Output the [X, Y] coordinate of the center of the cell containing the given text.  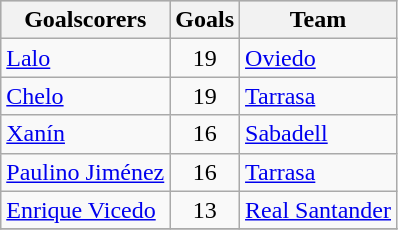
Xanín [86, 134]
Paulino Jiménez [86, 172]
Goals [205, 20]
Lalo [86, 58]
Enrique Vicedo [86, 210]
Real Santander [318, 210]
Goalscorers [86, 20]
Chelo [86, 96]
Team [318, 20]
Sabadell [318, 134]
13 [205, 210]
Oviedo [318, 58]
